Extract the [x, y] coordinate from the center of the cell holding the provided text.  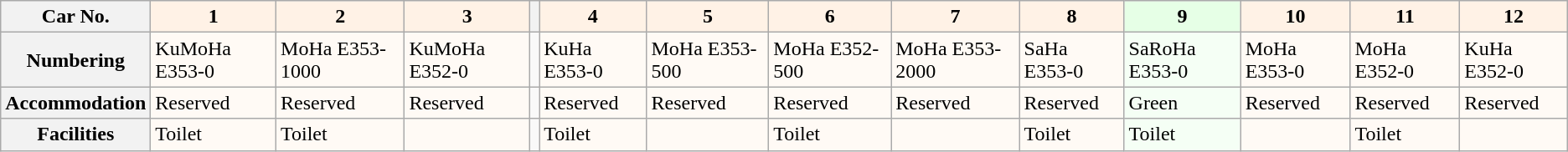
2 [340, 17]
Accommodation [75, 103]
KuMoHa E353-0 [214, 60]
Green [1183, 103]
4 [593, 17]
Facilities [75, 134]
9 [1183, 17]
KuHa E353-0 [593, 60]
7 [955, 17]
MoHa E353-1000 [340, 60]
12 [1514, 17]
SaHa E353-0 [1072, 60]
5 [708, 17]
MoHa E353-0 [1295, 60]
MoHa E352-0 [1406, 60]
11 [1406, 17]
8 [1072, 17]
MoHa E353-500 [708, 60]
10 [1295, 17]
KuHa E352-0 [1514, 60]
Numbering [75, 60]
1 [214, 17]
KuMoHa E352-0 [467, 60]
3 [467, 17]
MoHa E352-500 [830, 60]
6 [830, 17]
SaRoHa E353-0 [1183, 60]
MoHa E353-2000 [955, 60]
Car No. [75, 17]
